Locate the cell with the specified text and output its [x, y] center coordinate. 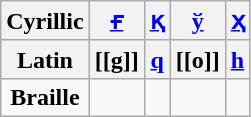
Cyrillic [45, 21]
q [157, 59]
ҳ [238, 21]
Braille [45, 97]
[[g]] [116, 59]
ў [198, 21]
[[o]] [198, 59]
h [238, 59]
Latin [45, 59]
ғ [116, 21]
қ [157, 21]
